Search for the cell housing the specified text and yield its [x, y] center coordinate. 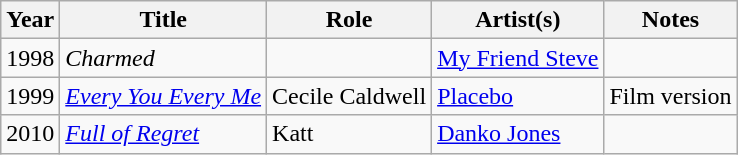
Notes [670, 20]
Role [350, 20]
Cecile Caldwell [350, 96]
1998 [30, 58]
Year [30, 20]
Charmed [164, 58]
Full of Regret [164, 134]
My Friend Steve [518, 58]
Every You Every Me [164, 96]
Placebo [518, 96]
2010 [30, 134]
1999 [30, 96]
Artist(s) [518, 20]
Katt [350, 134]
Danko Jones [518, 134]
Film version [670, 96]
Title [164, 20]
